For the text-containing cell, return its midpoint in (x, y) coordinate format. 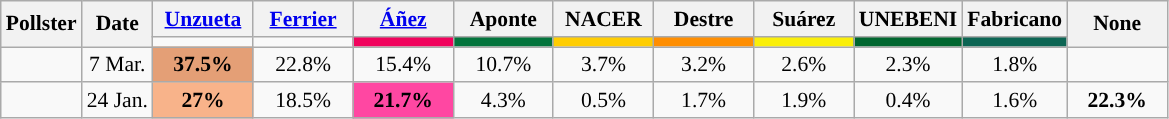
24 Jan. (118, 101)
37.5% (203, 65)
1.7% (704, 101)
22.3% (1117, 101)
2.6% (804, 65)
Destre (704, 19)
Pollster (42, 24)
7 Mar. (118, 65)
2.3% (908, 65)
4.3% (503, 101)
21.7% (403, 101)
Unzueta (203, 19)
3.7% (603, 65)
22.8% (303, 65)
1.6% (1014, 101)
Date (118, 24)
Aponte (503, 19)
Áñez (403, 19)
3.2% (704, 65)
10.7% (503, 65)
0.4% (908, 101)
Fabricano (1014, 19)
15.4% (403, 65)
Ferrier (303, 19)
27% (203, 101)
None (1117, 24)
NACER (603, 19)
18.5% (303, 101)
Suárez (804, 19)
1.8% (1014, 65)
1.9% (804, 101)
0.5% (603, 101)
UNEBENI (908, 19)
